Find where the given text appears and provide that cell's center as [x, y] coordinate. 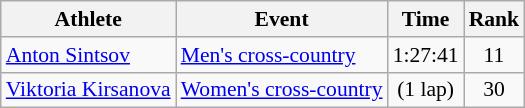
Anton Sintsov [88, 55]
Event [282, 19]
Viktoria Kirsanova [88, 90]
Men's cross-country [282, 55]
Rank [494, 19]
11 [494, 55]
30 [494, 90]
Women's cross-country [282, 90]
(1 lap) [426, 90]
1:27:41 [426, 55]
Time [426, 19]
Athlete [88, 19]
